Locate the cell with the specified text and output its (x, y) center coordinate. 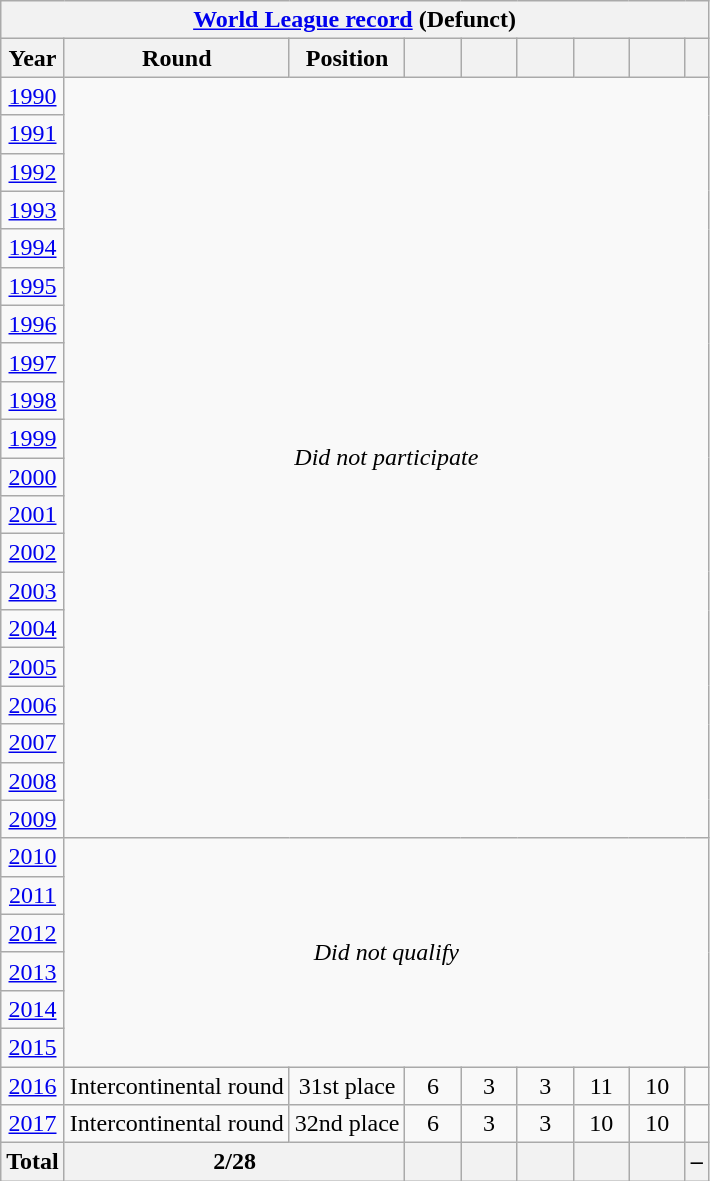
1990 (33, 96)
2003 (33, 591)
Round (176, 58)
2017 (33, 1124)
2014 (33, 1009)
2008 (33, 781)
2001 (33, 515)
2016 (33, 1085)
2007 (33, 743)
32nd place (347, 1124)
2015 (33, 1047)
1997 (33, 362)
11 (601, 1085)
1992 (33, 172)
Did not participate (386, 458)
2012 (33, 933)
2/28 (234, 1162)
31st place (347, 1085)
1995 (33, 286)
1999 (33, 438)
1998 (33, 400)
Did not qualify (386, 952)
2013 (33, 971)
1993 (33, 210)
2011 (33, 895)
1996 (33, 324)
2002 (33, 553)
2004 (33, 629)
Year (33, 58)
2005 (33, 667)
2000 (33, 477)
World League record (Defunct) (355, 20)
Position (347, 58)
2009 (33, 819)
1994 (33, 248)
1991 (33, 134)
2010 (33, 857)
Total (33, 1162)
2006 (33, 705)
– (696, 1162)
